Search for the cell housing the specified text and yield its (x, y) center coordinate. 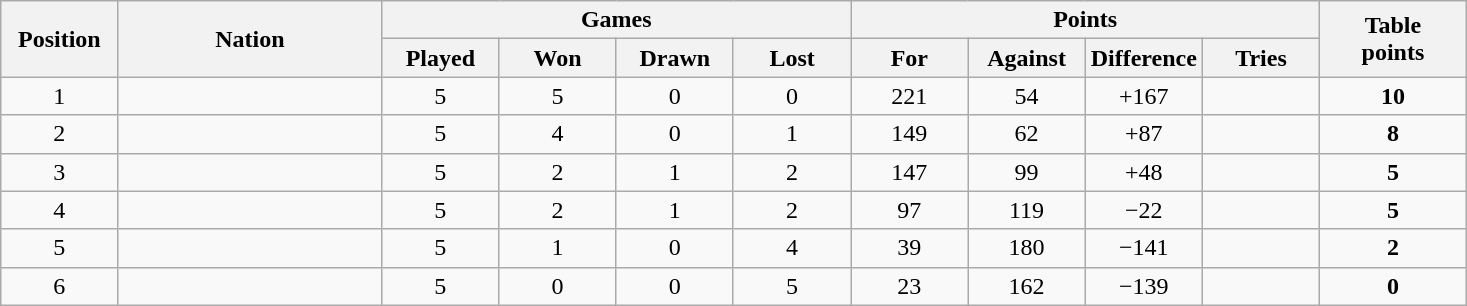
147 (910, 172)
62 (1026, 134)
221 (910, 96)
Tablepoints (1394, 39)
Played (440, 58)
3 (60, 172)
10 (1394, 96)
Lost (792, 58)
119 (1026, 210)
6 (60, 286)
180 (1026, 248)
Tries (1260, 58)
Difference (1144, 58)
Position (60, 39)
Won (558, 58)
−22 (1144, 210)
For (910, 58)
54 (1026, 96)
99 (1026, 172)
−141 (1144, 248)
162 (1026, 286)
97 (910, 210)
Drawn (674, 58)
+48 (1144, 172)
Games (616, 20)
−139 (1144, 286)
149 (910, 134)
39 (910, 248)
Points (1086, 20)
+87 (1144, 134)
+167 (1144, 96)
Against (1026, 58)
Nation (250, 39)
23 (910, 286)
8 (1394, 134)
